Search for the cell housing the specified text and yield its (x, y) center coordinate. 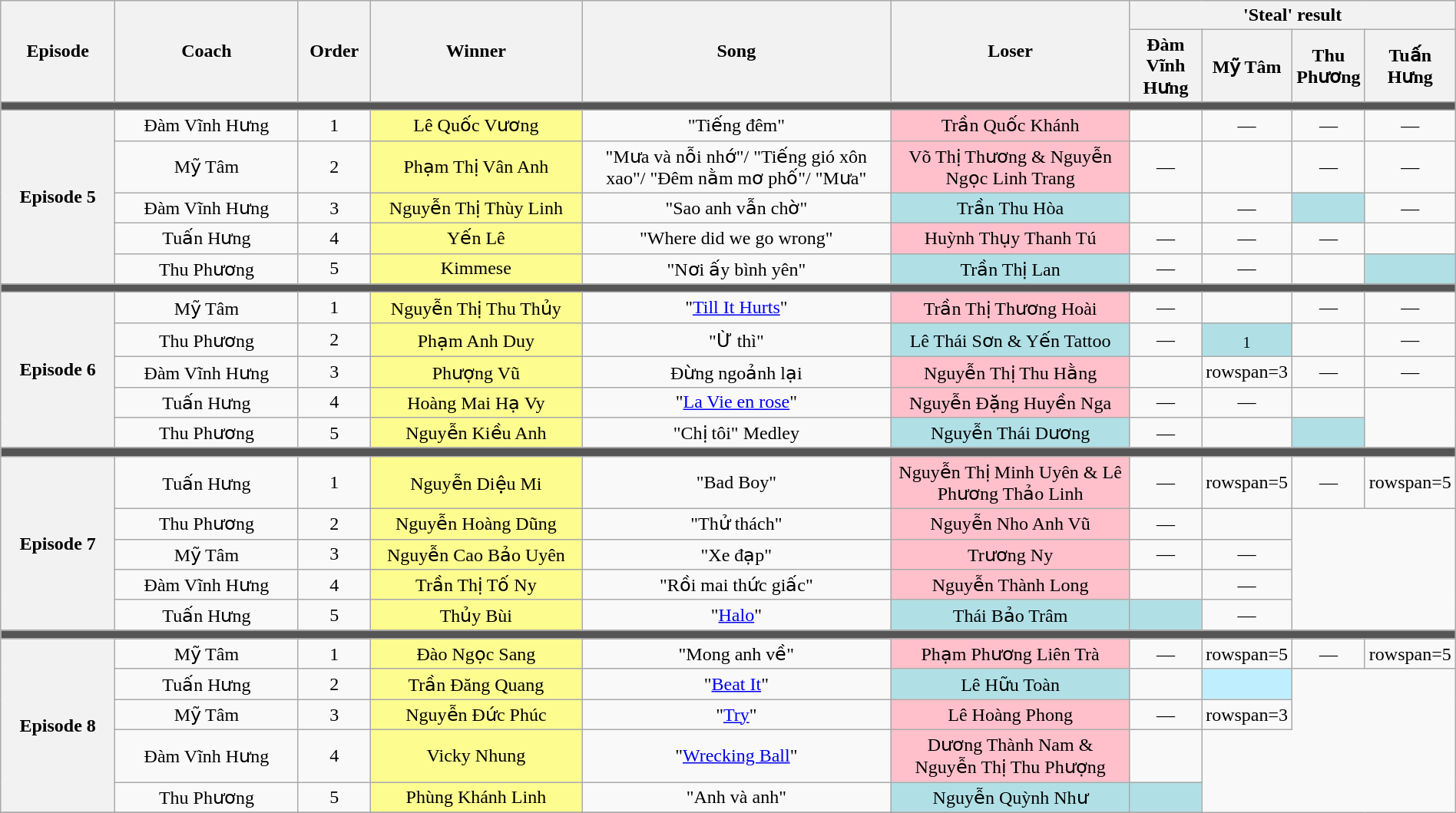
Thái Bảo Trâm (1011, 615)
Nguyễn Thành Long (1011, 585)
Dương Thành Nam & Nguyễn Thị Thu Phượng (1011, 756)
Vicky Nhung (476, 756)
"Mưa và nỗi nhớ"/ "Tiếng gió xôn xao"/ "Đêm nằm mơ phố"/ "Mưa" (736, 167)
Phùng Khánh Linh (476, 798)
"Thử thách" (736, 524)
Phượng Vũ (476, 372)
"Halo" (736, 615)
Lê Hoàng Phong (1011, 715)
"Rồi mai thức giấc" (736, 585)
"Xe đạp" (736, 554)
Nguyễn Nho Anh Vũ (1011, 524)
Winner (476, 51)
Episode 6 (58, 370)
Thủy Bùi (476, 615)
Trần Quốc Khánh (1011, 125)
Võ Thị Thương & Nguyễn Ngọc Linh Trang (1011, 167)
"Ừ thì" (736, 339)
Nguyễn Hoàng Dũng (476, 524)
Đào Ngọc Sang (476, 654)
Trần Đăng Quang (476, 684)
Nguyễn Thái Dương (1011, 433)
Huỳnh Thụy Thanh Tú (1011, 239)
Nguyễn Thị Thùy Linh (476, 208)
Nguyễn Thị Thu Hằng (1011, 372)
Nguyễn Quỳnh Như (1011, 798)
Hoàng Mai Hạ Vy (476, 402)
Order (334, 51)
Episode (58, 51)
Nguyễn Cao Bảo Uyên (476, 554)
"Bad Boy" (736, 482)
"Till It Hurts" (736, 308)
"Anh và anh" (736, 798)
Phạm Anh Duy (476, 339)
Lê Hữu Toàn (1011, 684)
Nguyễn Thị Thu Thủy (476, 308)
"Tiếng đêm" (736, 125)
"Chị tôi" Medley (736, 433)
Lê Thái Sơn & Yến Tattoo (1011, 339)
Nguyễn Kiều Anh (476, 433)
"Where did we go wrong" (736, 239)
Song (736, 51)
Kimmese (476, 269)
Coach (206, 51)
Trần Thu Hòa (1011, 208)
Phạm Phương Liên Trà (1011, 654)
"La Vie en rose" (736, 402)
Trương Ny (1011, 554)
Loser (1011, 51)
Đừng ngoảnh lại (736, 372)
Nguyễn Diệu Mi (476, 482)
Nguyễn Đức Phúc (476, 715)
Phạm Thị Vân Anh (476, 167)
"Beat It" (736, 684)
"Try" (736, 715)
Trần Thị Tố Ny (476, 585)
Nguyễn Đặng Huyền Nga (1011, 402)
Yến Lê (476, 239)
"Sao anh vẫn chờ" (736, 208)
"Nơi ấy bình yên" (736, 269)
Trần Thị Lan (1011, 269)
"Mong anh về" (736, 654)
Trần Thị Thương Hoài (1011, 308)
Nguyễn Thị Minh Uyên & Lê Phương Thảo Linh (1011, 482)
Episode 8 (58, 725)
Episode 7 (58, 543)
Episode 5 (58, 197)
'Steal' result (1292, 15)
"Wrecking Ball" (736, 756)
Lê Quốc Vương (476, 125)
